Pinpoint the cell where the given text exists, returning its [x, y] midpoint coordinate. 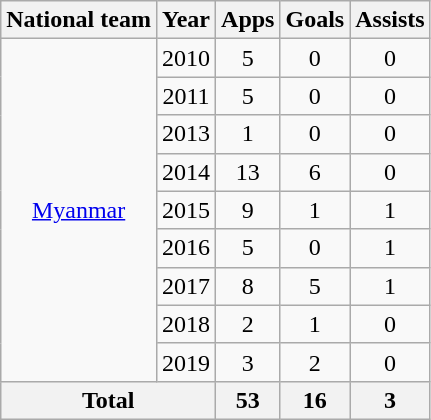
Apps [248, 20]
2017 [186, 286]
2013 [186, 134]
2010 [186, 58]
Goals [315, 20]
Myanmar [79, 210]
National team [79, 20]
2011 [186, 96]
Year [186, 20]
53 [248, 400]
13 [248, 172]
8 [248, 286]
2014 [186, 172]
6 [315, 172]
2018 [186, 324]
16 [315, 400]
9 [248, 210]
Assists [390, 20]
2016 [186, 248]
2015 [186, 210]
2019 [186, 362]
Total [108, 400]
